Return (X, Y) of the center of cell containing provided text 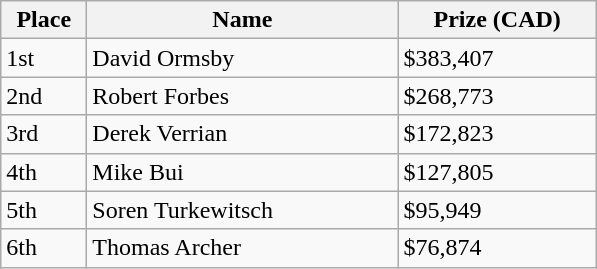
Place (44, 20)
$172,823 (498, 134)
Mike Bui (242, 172)
$127,805 (498, 172)
Thomas Archer (242, 248)
$383,407 (498, 58)
Robert Forbes (242, 96)
4th (44, 172)
1st (44, 58)
$95,949 (498, 210)
$268,773 (498, 96)
Soren Turkewitsch (242, 210)
David Ormsby (242, 58)
$76,874 (498, 248)
5th (44, 210)
Prize (CAD) (498, 20)
Name (242, 20)
2nd (44, 96)
Derek Verrian (242, 134)
3rd (44, 134)
6th (44, 248)
